Search for the cell housing the specified text and yield its (X, Y) center coordinate. 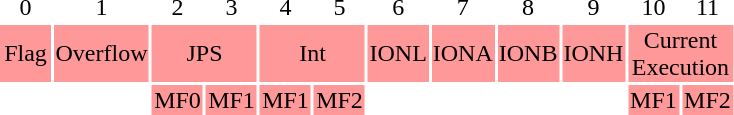
Int (312, 54)
JPS (204, 54)
IONB (528, 54)
MF0 (178, 100)
Flag (26, 54)
Overflow (102, 54)
IONA (462, 54)
IONL (398, 54)
IONH (594, 54)
Current Execution (680, 54)
